Identify which cell holds the provided text, then report its [X, Y] central coordinate. 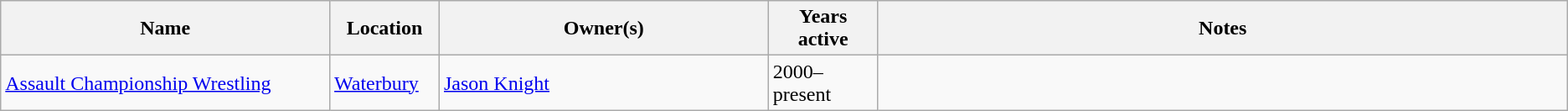
Notes [1223, 29]
Years active [823, 29]
Name [166, 29]
Assault Championship Wrestling [166, 82]
Waterbury [385, 82]
Owner(s) [603, 29]
2000–present [823, 82]
Jason Knight [603, 82]
Location [385, 29]
